Return the (X, Y) coordinate for the center point of the cell that contains the specified text.  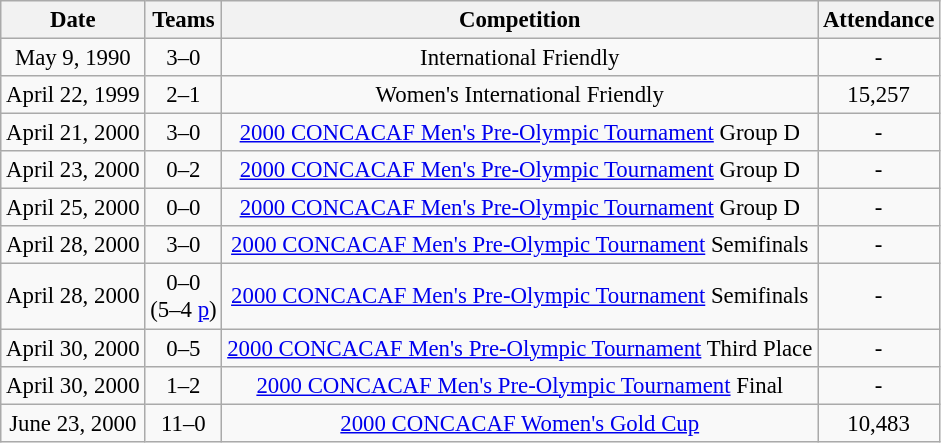
Teams (184, 20)
2000 CONCACAF Women's Gold Cup (520, 423)
2–1 (184, 95)
April 23, 2000 (73, 170)
April 25, 2000 (73, 208)
15,257 (879, 95)
0–2 (184, 170)
International Friendly (520, 58)
June 23, 2000 (73, 423)
0–0 (5–4 p) (184, 296)
Competition (520, 20)
2000 CONCACAF Men's Pre-Olympic Tournament Final (520, 385)
Date (73, 20)
April 22, 1999 (73, 95)
11–0 (184, 423)
10,483 (879, 423)
Women's International Friendly (520, 95)
Attendance (879, 20)
0–5 (184, 348)
2000 CONCACAF Men's Pre-Olympic Tournament Third Place (520, 348)
1–2 (184, 385)
April 21, 2000 (73, 133)
May 9, 1990 (73, 58)
0–0 (184, 208)
